Return [x, y] of the center of cell containing provided text 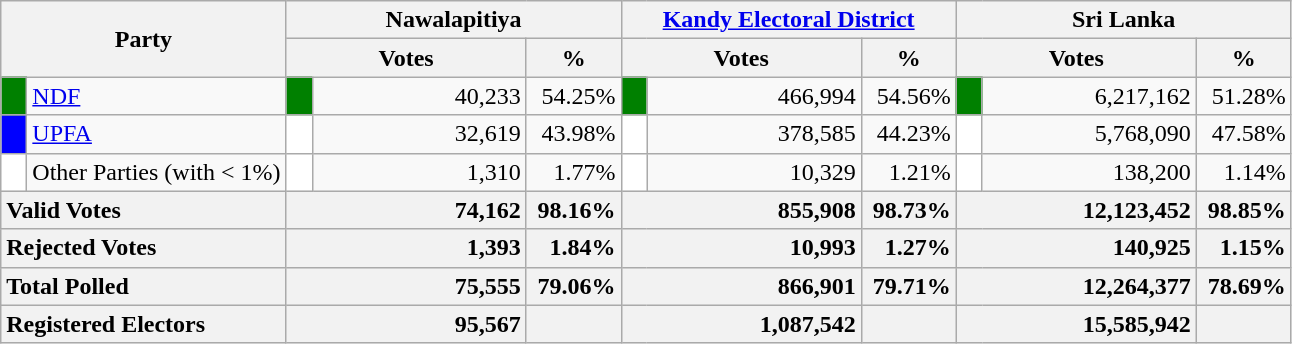
140,925 [1076, 248]
40,233 [419, 96]
1.21% [908, 172]
855,908 [741, 210]
UPFA [156, 134]
10,329 [754, 172]
Rejected Votes [144, 248]
6,217,162 [1089, 96]
5,768,090 [1089, 134]
378,585 [754, 134]
1,087,542 [741, 324]
866,901 [741, 286]
74,162 [406, 210]
10,993 [741, 248]
98.85% [1244, 210]
15,585,942 [1076, 324]
Other Parties (with < 1%) [156, 172]
1,393 [406, 248]
44.23% [908, 134]
79.06% [574, 286]
Valid Votes [144, 210]
Kandy Electoral District [788, 20]
NDF [156, 96]
78.69% [1244, 286]
Party [144, 39]
12,264,377 [1076, 286]
1.84% [574, 248]
Sri Lanka [1124, 20]
54.56% [908, 96]
75,555 [406, 286]
12,123,452 [1076, 210]
466,994 [754, 96]
98.16% [574, 210]
1.77% [574, 172]
1.15% [1244, 248]
Registered Electors [144, 324]
Nawalapitiya [454, 20]
43.98% [574, 134]
95,567 [406, 324]
98.73% [908, 210]
51.28% [1244, 96]
32,619 [419, 134]
54.25% [574, 96]
1,310 [419, 172]
138,200 [1089, 172]
Total Polled [144, 286]
1.27% [908, 248]
1.14% [1244, 172]
47.58% [1244, 134]
79.71% [908, 286]
